Return (X, Y) of the center of cell containing provided text 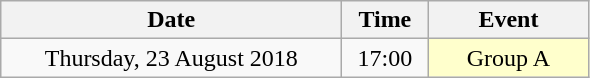
Time (385, 20)
Group A (508, 58)
Date (172, 20)
Thursday, 23 August 2018 (172, 58)
17:00 (385, 58)
Event (508, 20)
